Extract the (x, y) coordinate from the center of the cell holding the provided text.  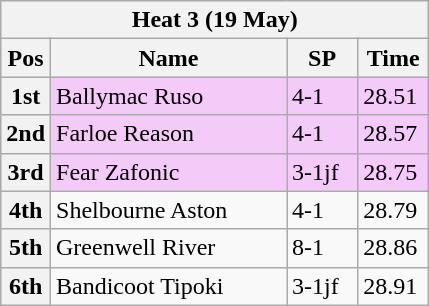
28.79 (394, 210)
Fear Zafonic (169, 172)
SP (322, 58)
28.51 (394, 96)
Shelbourne Aston (169, 210)
Name (169, 58)
4th (26, 210)
Greenwell River (169, 248)
Farloe Reason (169, 134)
Time (394, 58)
6th (26, 286)
28.75 (394, 172)
28.57 (394, 134)
Heat 3 (19 May) (215, 20)
Bandicoot Tipoki (169, 286)
28.86 (394, 248)
Pos (26, 58)
1st (26, 96)
5th (26, 248)
3rd (26, 172)
2nd (26, 134)
Ballymac Ruso (169, 96)
8-1 (322, 248)
28.91 (394, 286)
